Return [X, Y] of the center of cell containing provided text 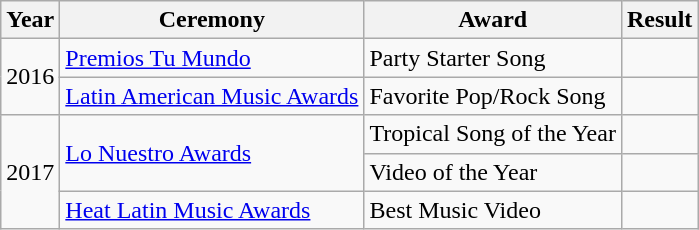
Best Music Video [493, 210]
Result [659, 20]
Ceremony [212, 20]
2016 [30, 77]
Heat Latin Music Awards [212, 210]
2017 [30, 172]
Favorite Pop/Rock Song [493, 96]
Latin American Music Awards [212, 96]
Tropical Song of the Year [493, 134]
Video of the Year [493, 172]
Lo Nuestro Awards [212, 153]
Award [493, 20]
Year [30, 20]
Premios Tu Mundo [212, 58]
Party Starter Song [493, 58]
